Detect which cell encompasses the target text, then output its [X, Y] center coordinate. 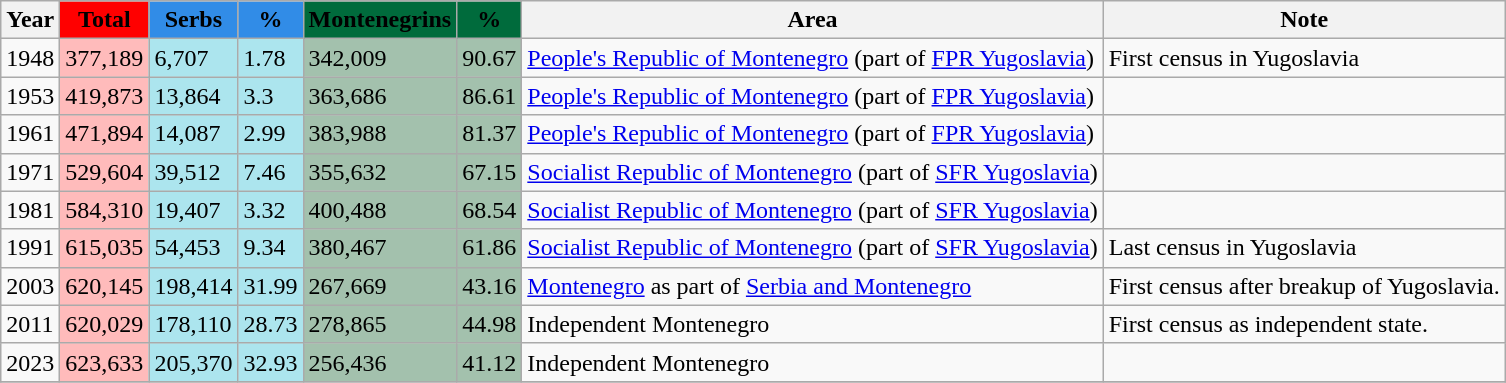
205,370 [194, 362]
2003 [30, 286]
First census in Yugoslavia [1304, 58]
67.15 [490, 172]
First census after breakup of Yugoslavia. [1304, 286]
Total [104, 20]
2.99 [270, 134]
355,632 [380, 172]
39,512 [194, 172]
Year [30, 20]
178,110 [194, 324]
3.32 [270, 210]
529,604 [104, 172]
1961 [30, 134]
First census as independent state. [1304, 324]
400,488 [380, 210]
342,009 [380, 58]
54,453 [194, 248]
1981 [30, 210]
9.34 [270, 248]
1948 [30, 58]
267,669 [380, 286]
Montenegrins [380, 20]
363,686 [380, 96]
14,087 [194, 134]
13,864 [194, 96]
584,310 [104, 210]
Area [812, 20]
620,145 [104, 286]
471,894 [104, 134]
2011 [30, 324]
1991 [30, 248]
Montenegro as part of Serbia and Montenegro [812, 286]
44.98 [490, 324]
383,988 [380, 134]
68.54 [490, 210]
1971 [30, 172]
32.93 [270, 362]
198,414 [194, 286]
6,707 [194, 58]
620,029 [104, 324]
41.12 [490, 362]
81.37 [490, 134]
31.99 [270, 286]
377,189 [104, 58]
61.86 [490, 248]
256,436 [380, 362]
28.73 [270, 324]
19,407 [194, 210]
7.46 [270, 172]
2023 [30, 362]
1953 [30, 96]
Last census in Yugoslavia [1304, 248]
Serbs [194, 20]
Note [1304, 20]
623,633 [104, 362]
419,873 [104, 96]
86.61 [490, 96]
1.78 [270, 58]
278,865 [380, 324]
43.16 [490, 286]
3.3 [270, 96]
380,467 [380, 248]
90.67 [490, 58]
615,035 [104, 248]
